Search for the cell housing the specified text and yield its (X, Y) center coordinate. 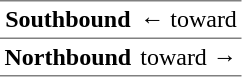
Northbound (68, 57)
toward → (189, 57)
← toward (189, 20)
Southbound (68, 20)
